Find where the given text appears and provide that cell's center as (x, y) coordinate. 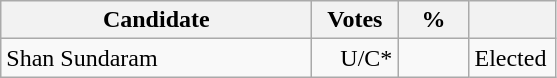
% (434, 20)
U/C* (355, 58)
Elected (512, 58)
Votes (355, 20)
Shan Sundaram (156, 58)
Candidate (156, 20)
